Extract the (X, Y) coordinate from the center of the cell holding the provided text.  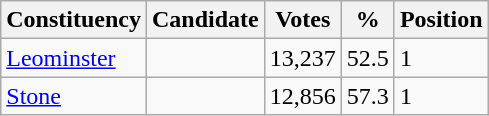
Stone (74, 96)
Constituency (74, 20)
Position (441, 20)
52.5 (368, 58)
Candidate (205, 20)
12,856 (302, 96)
Leominster (74, 58)
Votes (302, 20)
57.3 (368, 96)
% (368, 20)
13,237 (302, 58)
